Determine the [x, y] coordinate at the center of the cell enclosing the given text.  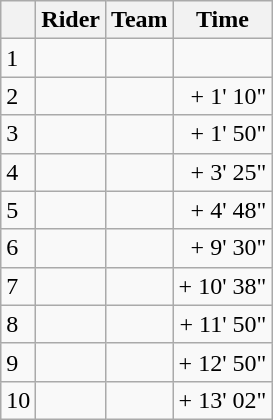
4 [18, 172]
+ 3' 25" [222, 172]
Time [222, 20]
+ 12' 50" [222, 362]
+ 4' 48" [222, 210]
1 [18, 58]
2 [18, 96]
9 [18, 362]
6 [18, 248]
7 [18, 286]
5 [18, 210]
Team [140, 20]
10 [18, 400]
+ 1' 50" [222, 134]
+ 1' 10" [222, 96]
+ 10' 38" [222, 286]
Rider [71, 20]
+ 11' 50" [222, 324]
+ 9' 30" [222, 248]
8 [18, 324]
+ 13' 02" [222, 400]
3 [18, 134]
